Return the (X, Y) coordinate for the center point of the cell that contains the specified text.  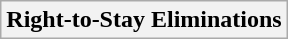
Right-to-Stay Eliminations (144, 20)
